Pinpoint the cell where the given text exists, returning its [X, Y] midpoint coordinate. 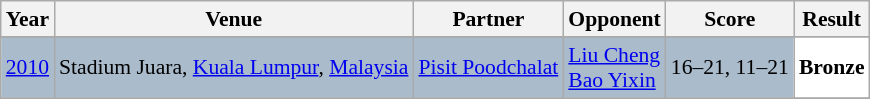
Bronze [832, 68]
Score [730, 19]
Liu Cheng Bao Yixin [614, 68]
16–21, 11–21 [730, 68]
Venue [234, 19]
Year [28, 19]
Pisit Poodchalat [488, 68]
2010 [28, 68]
Partner [488, 19]
Result [832, 19]
Opponent [614, 19]
Stadium Juara, Kuala Lumpur, Malaysia [234, 68]
